From the cell containing the given text, extract its center point as (X, Y) coordinate. 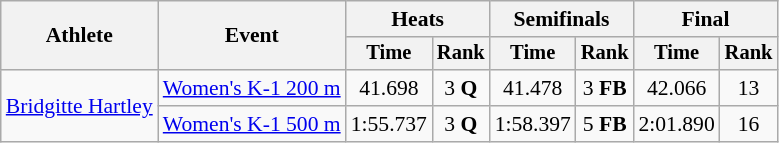
Women's K-1 200 m (252, 88)
Semifinals (562, 19)
2:01.890 (676, 124)
42.066 (676, 88)
5 FB (605, 124)
Heats (418, 19)
41.698 (389, 88)
Bridgitte Hartley (80, 106)
41.478 (533, 88)
Women's K-1 500 m (252, 124)
3 FB (605, 88)
1:55.737 (389, 124)
13 (749, 88)
1:58.397 (533, 124)
Event (252, 36)
16 (749, 124)
Final (705, 19)
Athlete (80, 36)
